Detect which cell encompasses the target text, then output its [X, Y] center coordinate. 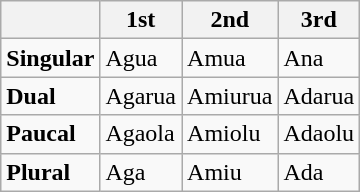
Singular [50, 58]
Plural [50, 172]
Amiu [230, 172]
Agaola [141, 134]
Adaolu [319, 134]
Amiolu [230, 134]
3rd [319, 20]
Agarua [141, 96]
2nd [230, 20]
Aga [141, 172]
1st [141, 20]
Ada [319, 172]
Adarua [319, 96]
Paucal [50, 134]
Ana [319, 58]
Agua [141, 58]
Amua [230, 58]
Amiurua [230, 96]
Dual [50, 96]
